Pinpoint the cell where the given text exists, returning its (X, Y) midpoint coordinate. 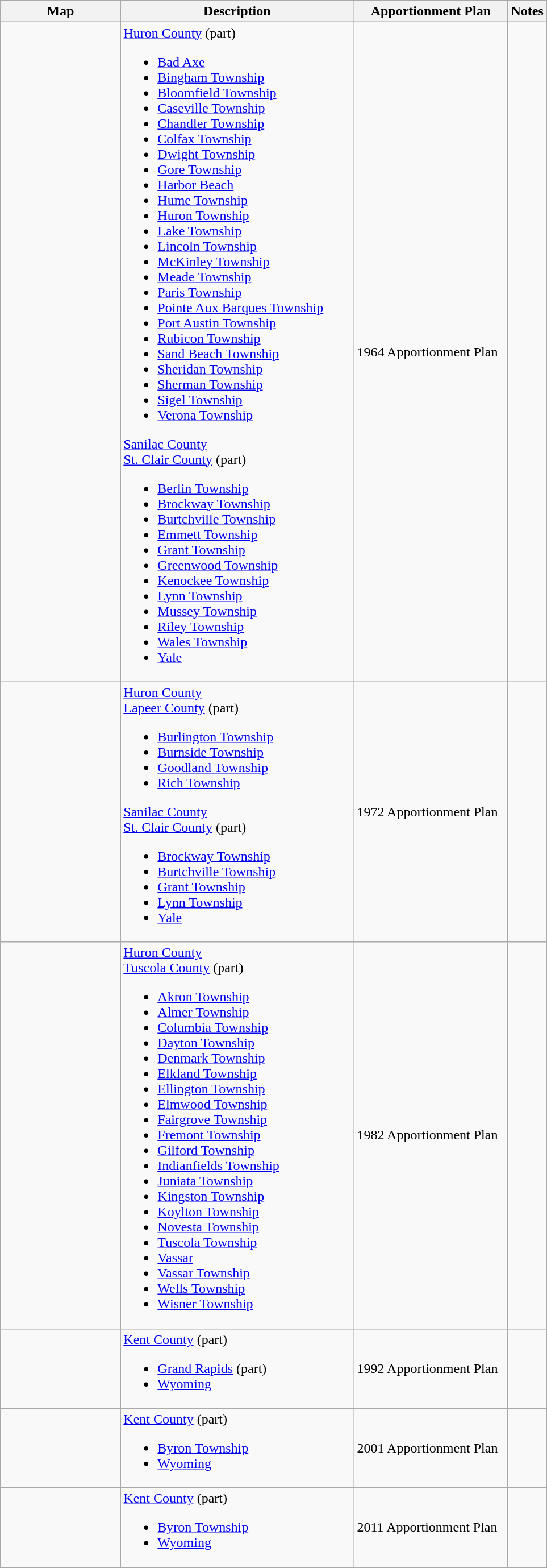
2001 Apportionment Plan (431, 1448)
2011 Apportionment Plan (431, 1528)
Kent County (part)Grand Rapids (part)Wyoming (237, 1368)
Notes (527, 11)
Map (60, 11)
1972 Apportionment Plan (431, 812)
1982 Apportionment Plan (431, 1135)
Description (237, 11)
1964 Apportionment Plan (431, 352)
1992 Apportionment Plan (431, 1368)
Apportionment Plan (431, 11)
